Capture the cell that displays the provided text and extract its (X, Y) central coordinate. 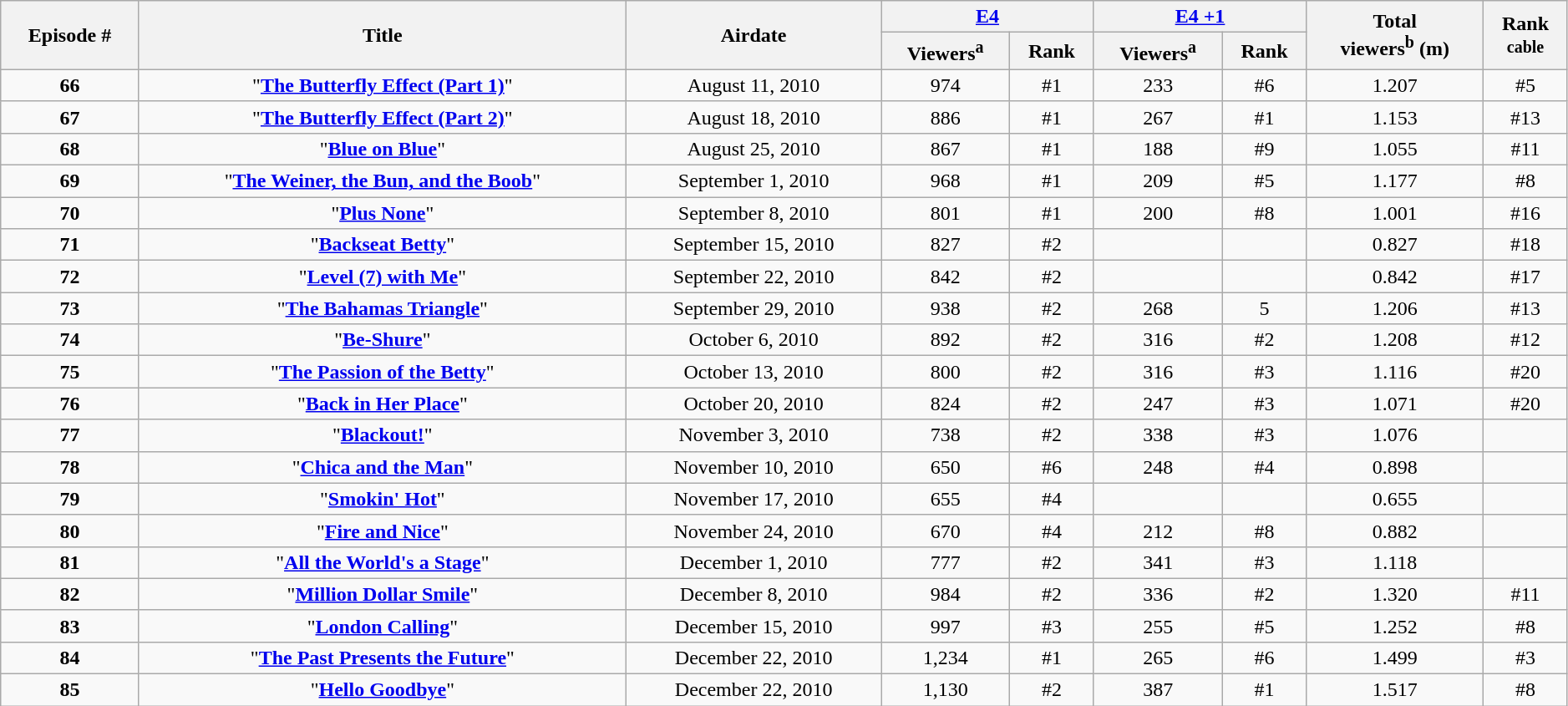
997 (946, 626)
69 (70, 181)
"Chica and the Man" (383, 467)
"Backseat Betty" (383, 245)
655 (946, 499)
867 (946, 149)
670 (946, 531)
233 (1158, 85)
338 (1158, 435)
66 (70, 85)
"Blackout!" (383, 435)
September 8, 2010 (754, 213)
Title (383, 35)
248 (1158, 467)
0.655 (1395, 499)
#16 (1525, 213)
"Hello Goodbye" (383, 690)
265 (1158, 658)
72 (70, 277)
892 (946, 340)
1.116 (1395, 372)
209 (1158, 181)
"The Bahamas Triangle" (383, 308)
December 8, 2010 (754, 594)
84 (70, 658)
"Fire and Nice" (383, 531)
5 (1265, 308)
Rankcable (1525, 35)
984 (946, 594)
73 (70, 308)
"London Calling" (383, 626)
71 (70, 245)
188 (1158, 149)
0.898 (1395, 467)
80 (70, 531)
650 (946, 467)
886 (946, 117)
738 (946, 435)
Totalviewersb (m) (1395, 35)
1.177 (1395, 181)
"Be-Shure" (383, 340)
1.076 (1395, 435)
"The Past Presents the Future" (383, 658)
#12 (1525, 340)
83 (70, 626)
800 (946, 372)
"The Butterfly Effect (Part 1)" (383, 85)
September 29, 2010 (754, 308)
E4 +1 (1200, 17)
"The Butterfly Effect (Part 2)" (383, 117)
1.206 (1395, 308)
"Back in Her Place" (383, 404)
Airdate (754, 35)
1.252 (1395, 626)
October 20, 2010 (754, 404)
0.842 (1395, 277)
67 (70, 117)
November 3, 2010 (754, 435)
255 (1158, 626)
#18 (1525, 245)
0.882 (1395, 531)
1.207 (1395, 85)
September 15, 2010 (754, 245)
November 17, 2010 (754, 499)
1.208 (1395, 340)
#17 (1525, 277)
68 (70, 149)
November 24, 2010 (754, 531)
777 (946, 562)
78 (70, 467)
842 (946, 277)
August 25, 2010 (754, 149)
0.827 (1395, 245)
September 1, 2010 (754, 181)
October 6, 2010 (754, 340)
1.055 (1395, 149)
"The Passion of the Betty" (383, 372)
1.517 (1395, 690)
December 15, 2010 (754, 626)
"The Weiner, the Bun, and the Boob" (383, 181)
"Smokin' Hot" (383, 499)
968 (946, 181)
824 (946, 404)
1.153 (1395, 117)
81 (70, 562)
"Million Dollar Smile" (383, 594)
1.320 (1395, 594)
1.071 (1395, 404)
85 (70, 690)
827 (946, 245)
1,130 (946, 690)
387 (1158, 690)
75 (70, 372)
938 (946, 308)
79 (70, 499)
August 11, 2010 (754, 85)
247 (1158, 404)
"Level (7) with Me" (383, 277)
76 (70, 404)
212 (1158, 531)
"All the World's a Stage" (383, 562)
1.001 (1395, 213)
"Blue on Blue" (383, 149)
#9 (1265, 149)
974 (946, 85)
1,234 (946, 658)
1.499 (1395, 658)
1.118 (1395, 562)
74 (70, 340)
"Plus None" (383, 213)
September 22, 2010 (754, 277)
Episode # (70, 35)
December 1, 2010 (754, 562)
341 (1158, 562)
August 18, 2010 (754, 117)
267 (1158, 117)
801 (946, 213)
200 (1158, 213)
November 10, 2010 (754, 467)
October 13, 2010 (754, 372)
70 (70, 213)
268 (1158, 308)
E4 (987, 17)
336 (1158, 594)
77 (70, 435)
82 (70, 594)
